Output the [x, y] coordinate of the center of the cell containing the given text.  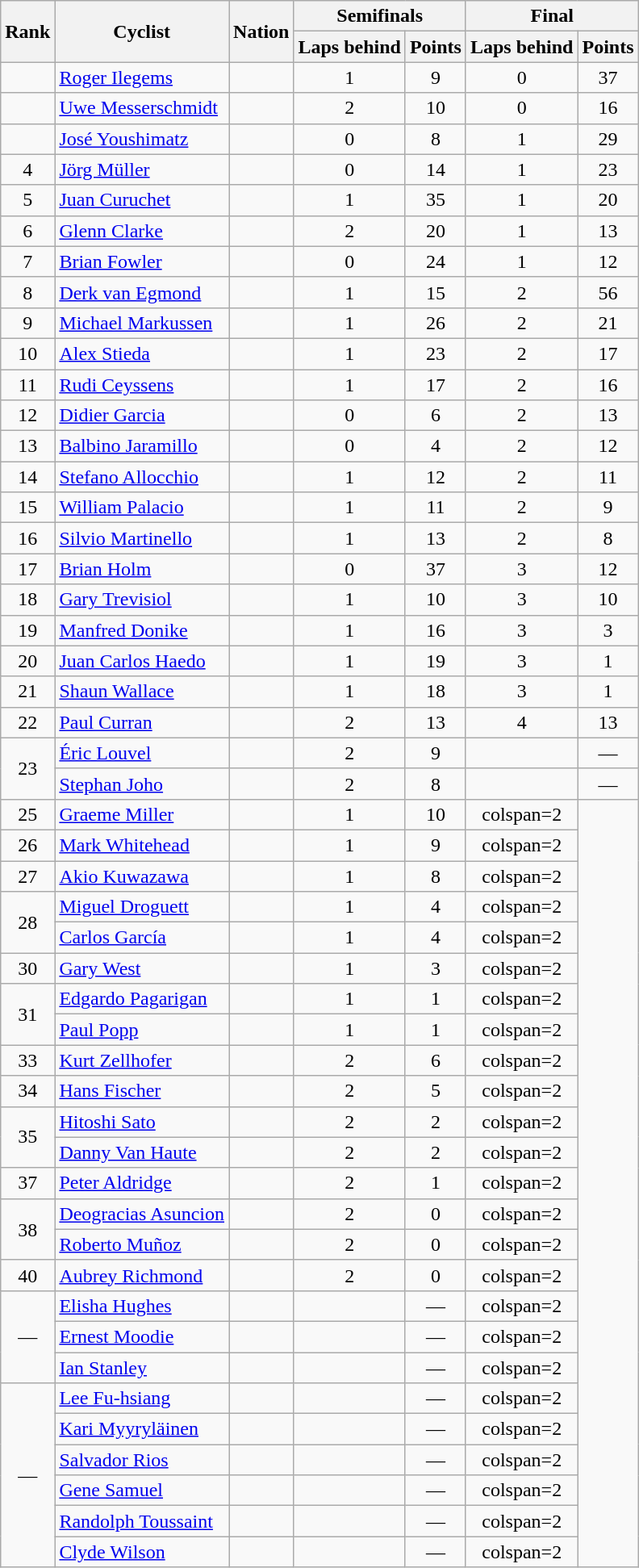
Edgardo Pagarigan [142, 999]
28 [27, 922]
Juan Curuchet [142, 200]
Graeme Miller [142, 814]
Salvador Rios [142, 1460]
Didier Garcia [142, 416]
Balbino Jaramillo [142, 446]
56 [608, 292]
Brian Holm [142, 569]
31 [27, 1014]
Uwe Messerschmidt [142, 108]
30 [27, 968]
Silvio Martinello [142, 538]
Juan Carlos Haedo [142, 661]
Hans Fischer [142, 1091]
22 [27, 722]
Clyde Wilson [142, 1552]
Stefano Allocchio [142, 477]
Roger Ilegems [142, 77]
William Palacio [142, 508]
Jörg Müller [142, 169]
25 [27, 814]
Miguel Droguett [142, 907]
7 [27, 261]
Aubrey Richmond [142, 1275]
José Youshimatz [142, 139]
Alex Stieda [142, 353]
Mark Whitehead [142, 845]
Ian Stanley [142, 1368]
34 [27, 1091]
Deogracias Asuncion [142, 1214]
Stephan Joho [142, 784]
27 [27, 876]
Shaun Wallace [142, 692]
38 [27, 1229]
Roberto Muñoz [142, 1244]
Ernest Moodie [142, 1336]
Elisha Hughes [142, 1306]
Gary Trevisiol [142, 600]
Final [552, 16]
Akio Kuwazawa [142, 876]
Randolph Toussaint [142, 1521]
Lee Fu-hsiang [142, 1399]
Peter Aldridge [142, 1183]
Glenn Clarke [142, 231]
Cyclist [142, 31]
Carlos García [142, 938]
Éric Louvel [142, 753]
24 [436, 261]
Danny Van Haute [142, 1152]
29 [608, 139]
Manfred Donike [142, 630]
Gary West [142, 968]
40 [27, 1275]
Kari Myyryläinen [142, 1429]
Nation [261, 31]
Paul Popp [142, 1030]
Paul Curran [142, 722]
Rudi Ceyssens [142, 385]
33 [27, 1060]
Semifinals [380, 16]
Kurt Zellhofer [142, 1060]
Michael Markussen [142, 323]
Brian Fowler [142, 261]
Hitoshi Sato [142, 1122]
Gene Samuel [142, 1491]
Rank [27, 31]
Derk van Egmond [142, 292]
